Locate the cell with the specified text and output its (X, Y) center coordinate. 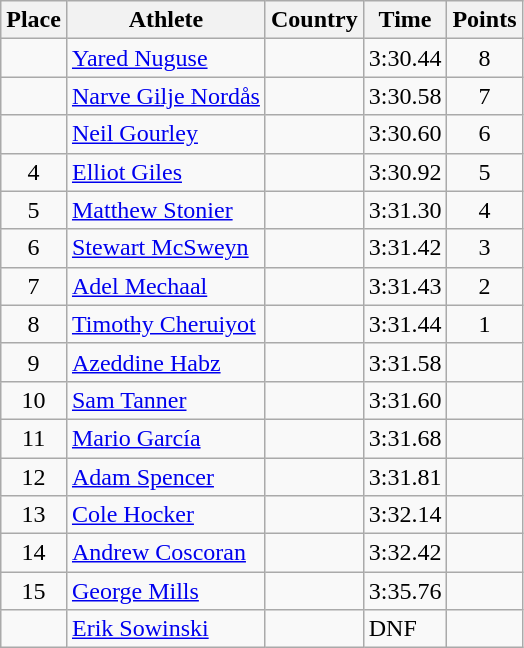
3:31.60 (405, 400)
3:35.76 (405, 591)
15 (34, 591)
Adam Spencer (166, 477)
Adel Mechaal (166, 286)
3:31.81 (405, 477)
9 (34, 362)
2 (484, 286)
Mario García (166, 438)
13 (34, 515)
3:30.58 (405, 96)
10 (34, 400)
3:30.44 (405, 58)
Yared Nuguse (166, 58)
Sam Tanner (166, 400)
3:31.68 (405, 438)
Narve Gilje Nordås (166, 96)
1 (484, 324)
Matthew Stonier (166, 210)
Neil Gourley (166, 134)
12 (34, 477)
3:31.42 (405, 248)
3:32.42 (405, 553)
Place (34, 20)
11 (34, 438)
3:30.92 (405, 172)
Stewart McSweyn (166, 248)
Elliot Giles (166, 172)
DNF (405, 629)
George Mills (166, 591)
3:32.14 (405, 515)
Andrew Coscoran (166, 553)
3:30.60 (405, 134)
3:31.44 (405, 324)
3:31.30 (405, 210)
Azeddine Habz (166, 362)
Erik Sowinski (166, 629)
Athlete (166, 20)
3:31.43 (405, 286)
Timothy Cheruiyot (166, 324)
Country (314, 20)
Cole Hocker (166, 515)
Points (484, 20)
3 (484, 248)
14 (34, 553)
3:31.58 (405, 362)
Time (405, 20)
